Detect which cell encompasses the target text, then output its [X, Y] center coordinate. 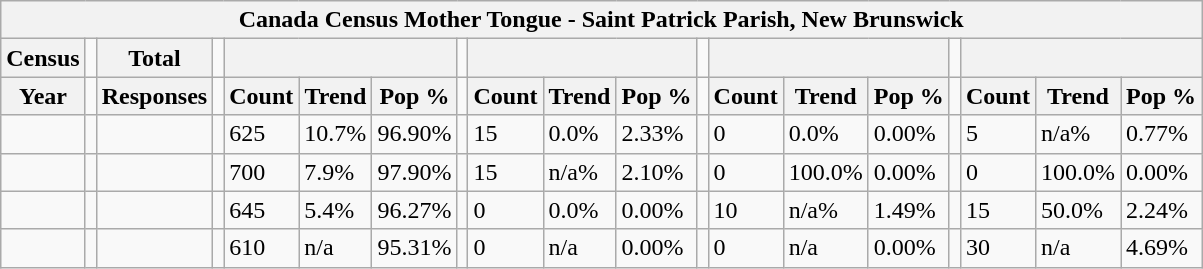
0.77% [1160, 134]
2.10% [656, 172]
Year [43, 96]
2.24% [1160, 210]
625 [262, 134]
700 [262, 172]
95.31% [414, 248]
10 [746, 210]
30 [998, 248]
97.90% [414, 172]
4.69% [1160, 248]
Total [154, 58]
Census [43, 58]
96.90% [414, 134]
610 [262, 248]
50.0% [1078, 210]
1.49% [908, 210]
5 [998, 134]
5.4% [336, 210]
Canada Census Mother Tongue - Saint Patrick Parish, New Brunswick [602, 20]
2.33% [656, 134]
Responses [154, 96]
96.27% [414, 210]
645 [262, 210]
7.9% [336, 172]
10.7% [336, 134]
